Pinpoint the cell where the given text exists, returning its (x, y) midpoint coordinate. 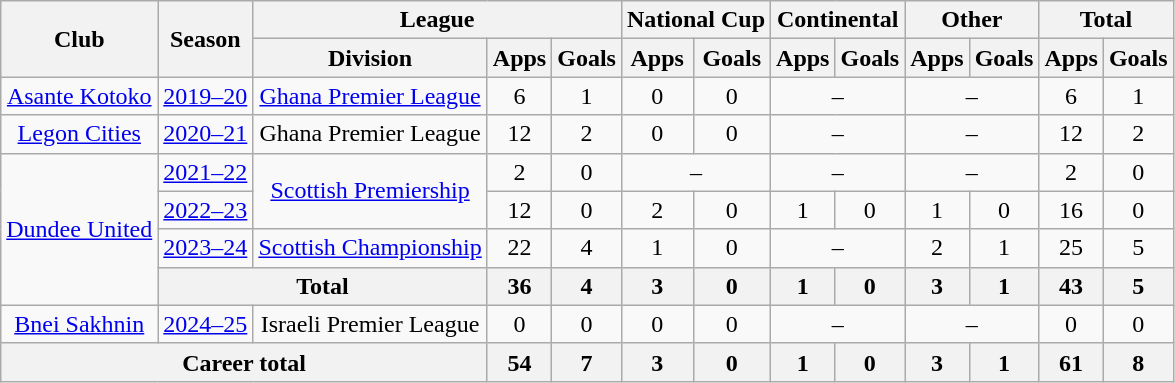
54 (519, 362)
Israeli Premier League (370, 324)
2019–20 (206, 96)
16 (1071, 210)
Career total (244, 362)
Dundee United (80, 229)
7 (587, 362)
25 (1071, 248)
Other (972, 20)
2020–21 (206, 134)
Division (370, 58)
Scottish Championship (370, 248)
National Cup (696, 20)
2021–22 (206, 172)
Scottish Premiership (370, 191)
Legon Cities (80, 134)
2023–24 (206, 248)
43 (1071, 286)
Bnei Sakhnin (80, 324)
Continental (838, 20)
League (438, 20)
Club (80, 39)
2022–23 (206, 210)
Season (206, 39)
8 (1138, 362)
22 (519, 248)
2024–25 (206, 324)
Asante Kotoko (80, 96)
61 (1071, 362)
36 (519, 286)
